Provide the (X, Y) coordinate of the cell's center where the given text is located.  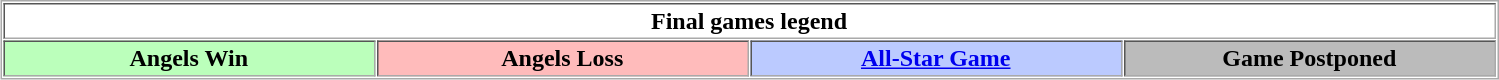
Angels Win (189, 58)
Game Postponed (1309, 58)
All-Star Game (936, 58)
Angels Loss (562, 58)
Final games legend (749, 21)
